Scan for the cell matching the given text and deliver its [x, y] coordinate at center. 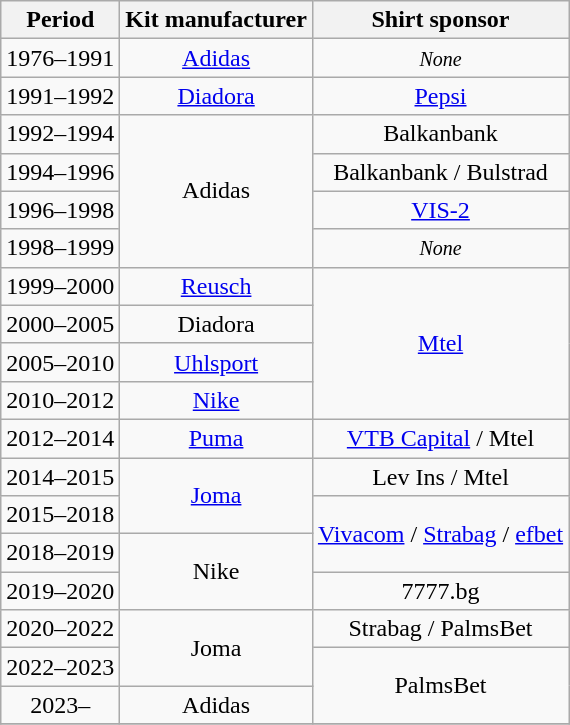
2010–2012 [60, 400]
Balkanbank / Bulstrad [440, 172]
2012–2014 [60, 438]
VTB Capital / Mtel [440, 438]
Pepsi [440, 96]
2000–2005 [60, 324]
Uhlsport [216, 362]
2018–2019 [60, 553]
Mtel [440, 343]
1992–1994 [60, 134]
1998–1999 [60, 248]
VIS-2 [440, 210]
Puma [216, 438]
2005–2010 [60, 362]
1994–1996 [60, 172]
2015–2018 [60, 515]
1976–1991 [60, 58]
Kit manufacturer [216, 20]
Reusch [216, 286]
2020–2022 [60, 629]
PalmsBet [440, 686]
1996–1998 [60, 210]
Strabag / PalmsBet [440, 629]
2014–2015 [60, 477]
2023– [60, 705]
Period [60, 20]
Lev Ins / Mtel [440, 477]
Balkanbank [440, 134]
2019–2020 [60, 591]
Vivacom / Strabag / efbet [440, 534]
1999–2000 [60, 286]
7777.bg [440, 591]
2022–2023 [60, 667]
Shirt sponsor [440, 20]
1991–1992 [60, 96]
